Scan for the cell matching the given text and deliver its [x, y] coordinate at center. 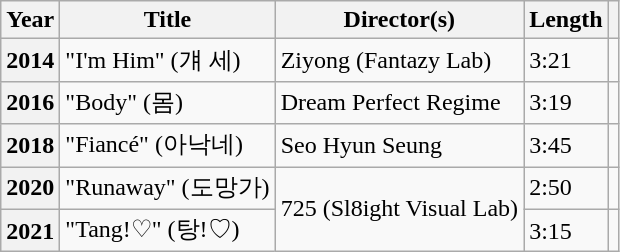
Seo Hyun Seung [400, 146]
2:50 [566, 188]
3:45 [566, 146]
Title [168, 20]
Dream Perfect Regime [400, 102]
2018 [30, 146]
3:15 [566, 230]
"Body" (몸) [168, 102]
Length [566, 20]
Year [30, 20]
"Tang!♡" (탕!♡) [168, 230]
Ziyong (Fantazy Lab) [400, 60]
2020 [30, 188]
"Runaway" (도망가) [168, 188]
3:21 [566, 60]
2014 [30, 60]
"Fiancé" (아낙네) [168, 146]
2016 [30, 102]
3:19 [566, 102]
2021 [30, 230]
Director(s) [400, 20]
725 (Sl8ight Visual Lab) [400, 208]
"I'm Him" (걔 세) [168, 60]
